Provide the [x, y] coordinate of the cell's center where the given text is located.  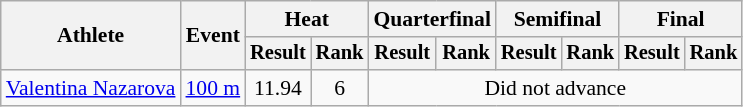
Athlete [91, 36]
11.94 [278, 88]
6 [340, 88]
Semifinal [558, 19]
Quarterfinal [432, 19]
Valentina Nazarova [91, 88]
Event [212, 36]
100 m [212, 88]
Final [680, 19]
Did not advance [555, 88]
Heat [306, 19]
